Identify which cell holds the provided text, then report its [X, Y] central coordinate. 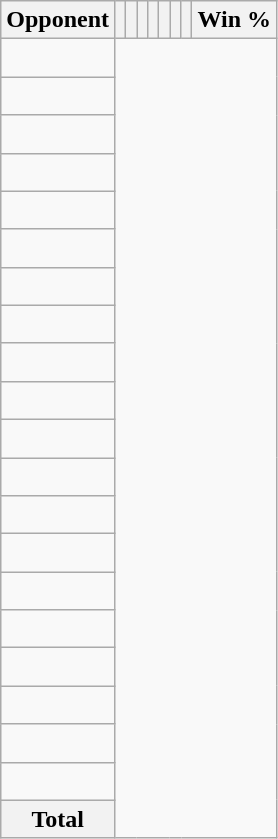
Opponent [58, 20]
Total [58, 819]
Win % [234, 20]
